Extract the (x, y) coordinate from the center of the cell holding the provided text.  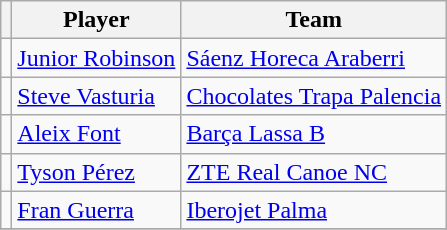
Barça Lassa B (314, 134)
ZTE Real Canoe NC (314, 172)
Team (314, 20)
Aleix Font (96, 134)
Tyson Pérez (96, 172)
Chocolates Trapa Palencia (314, 96)
Junior Robinson (96, 58)
Player (96, 20)
Sáenz Horeca Araberri (314, 58)
Steve Vasturia (96, 96)
Iberojet Palma (314, 210)
Fran Guerra (96, 210)
